Pinpoint the cell where the given text exists, returning its (x, y) midpoint coordinate. 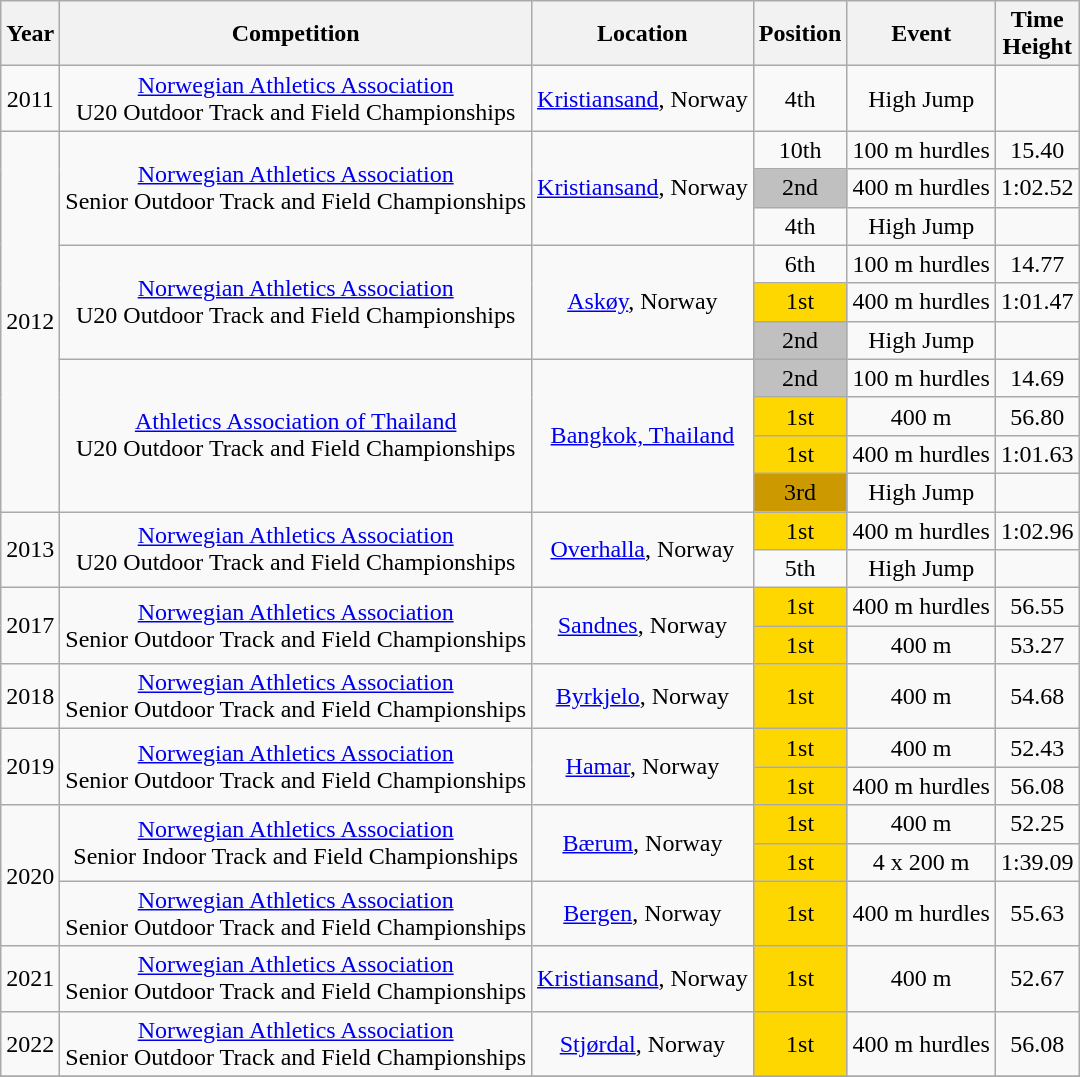
1:01.47 (1037, 302)
52.43 (1037, 748)
14.77 (1037, 264)
2019 (30, 767)
3rd (800, 492)
1:02.96 (1037, 531)
2013 (30, 550)
4 x 200 m (921, 862)
Stjørdal, Norway (643, 1044)
Year (30, 34)
52.25 (1037, 824)
6th (800, 264)
TimeHeight (1037, 34)
Byrkjelo, Norway (643, 696)
Sandnes, Norway (643, 626)
2020 (30, 876)
2011 (30, 98)
10th (800, 150)
53.27 (1037, 645)
Bangkok, Thailand (643, 435)
2012 (30, 322)
14.69 (1037, 378)
55.63 (1037, 914)
52.67 (1037, 978)
1:39.09 (1037, 862)
56.55 (1037, 607)
Overhalla, Norway (643, 550)
2018 (30, 696)
Position (800, 34)
54.68 (1037, 696)
1:02.52 (1037, 188)
Hamar, Norway (643, 767)
Askøy, Norway (643, 302)
2022 (30, 1044)
2021 (30, 978)
Event (921, 34)
15.40 (1037, 150)
Location (643, 34)
Bærum, Norway (643, 843)
Competition (296, 34)
2017 (30, 626)
5th (800, 569)
Athletics Association of ThailandU20 Outdoor Track and Field Championships (296, 435)
Norwegian Athletics AssociationSenior Indoor Track and Field Championships (296, 843)
56.80 (1037, 416)
Bergen, Norway (643, 914)
1:01.63 (1037, 454)
